Output the (X, Y) coordinate of the center of the cell containing the given text.  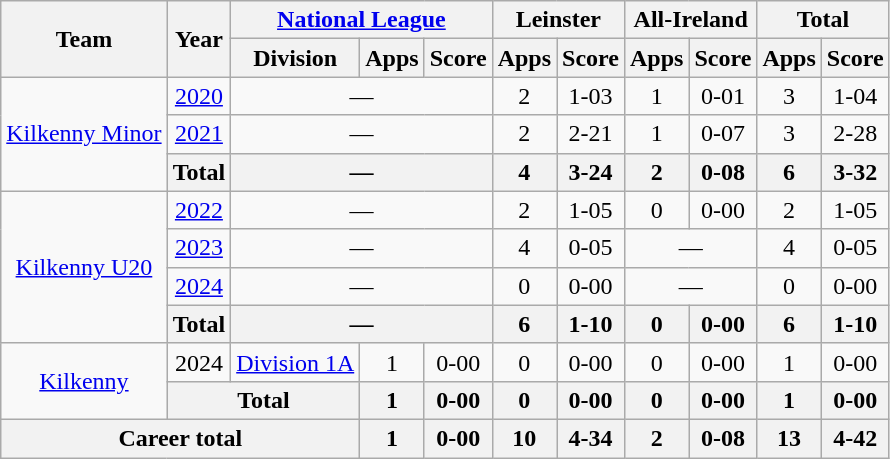
2-28 (855, 134)
National League (362, 20)
0-01 (723, 96)
2-21 (591, 134)
3-32 (855, 172)
Division 1A (296, 362)
1-04 (855, 96)
Team (84, 39)
Kilkenny (84, 381)
Kilkenny U20 (84, 267)
2020 (199, 96)
1-03 (591, 96)
Year (199, 39)
2022 (199, 210)
2021 (199, 134)
2023 (199, 248)
4-42 (855, 438)
4-34 (591, 438)
Kilkenny Minor (84, 134)
13 (789, 438)
Leinster (558, 20)
Career total (180, 438)
10 (524, 438)
All-Ireland (690, 20)
Division (296, 58)
0-07 (723, 134)
3-24 (591, 172)
